Determine the (X, Y) coordinate at the center of the cell enclosing the given text.  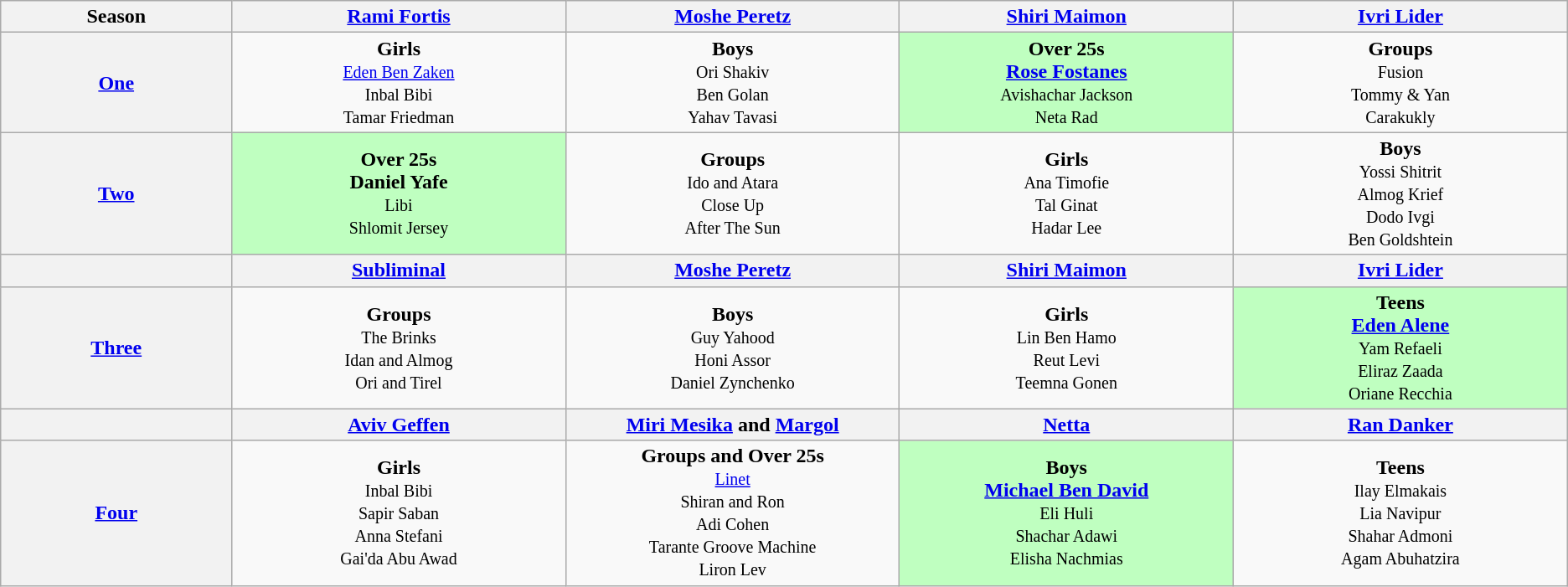
Four (116, 512)
GirlsInbal BibiSapir SabanAnna StefaniGai'da Abu Awad (399, 512)
Two (116, 193)
Season (116, 17)
GirlsLin Ben HamoReut LeviTeemna Gonen (1067, 348)
Over 25sDaniel YafeLibiShlomit Jersey (399, 193)
Ran Danker (1400, 425)
Aviv Geffen (399, 425)
Three (116, 348)
Over 25sRose FostanesAvishachar JacksonNeta Rad (1067, 82)
TeensEden AleneYam RefaeliEliraz ZaadaOriane Recchia (1400, 348)
BoysYossi ShitritAlmog KriefDodo IvgiBen Goldshtein (1400, 193)
Netta (1067, 425)
Groups and Over 25sLinetShiran and RonAdi CohenTarante Groove MachineLiron Lev (732, 512)
GirlsEden Ben ZakenInbal BibiTamar Friedman (399, 82)
TeensIlay ElmakaisLia NavipurShahar AdmoniAgam Abuhatzira (1400, 512)
GroupsFusionTommy & YanCarakukly (1400, 82)
GroupsIdo and AtaraClose UpAfter The Sun (732, 193)
BoysMichael Ben DavidEli HuliShachar AdawiElisha Nachmias (1067, 512)
GroupsThe BrinksIdan and AlmogOri and Tirel (399, 348)
Miri Mesika and Margol (732, 425)
GirlsAna TimofieTal GinatHadar Lee (1067, 193)
BoysOri ShakivBen GolanYahav Tavasi (732, 82)
One (116, 82)
BoysGuy YahoodHoni AssorDaniel Zynchenko (732, 348)
Rami Fortis (399, 17)
Subliminal (399, 270)
